Return the (X, Y) coordinate for the center point of the cell that contains the specified text.  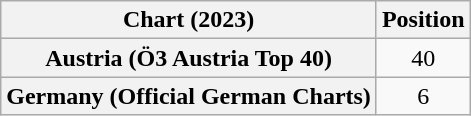
6 (423, 96)
Germany (Official German Charts) (189, 96)
Austria (Ö3 Austria Top 40) (189, 58)
Chart (2023) (189, 20)
Position (423, 20)
40 (423, 58)
